Identify which cell holds the provided text, then report its [x, y] central coordinate. 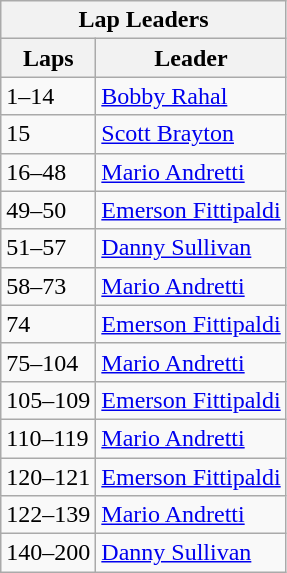
Laps [48, 58]
51–57 [48, 248]
58–73 [48, 286]
140–200 [48, 553]
Lap Leaders [144, 20]
Scott Brayton [191, 134]
Leader [191, 58]
105–109 [48, 400]
75–104 [48, 362]
1–14 [48, 96]
15 [48, 134]
74 [48, 324]
49–50 [48, 210]
122–139 [48, 515]
120–121 [48, 477]
16–48 [48, 172]
110–119 [48, 438]
Bobby Rahal [191, 96]
